Capture the cell that displays the provided text and extract its [x, y] central coordinate. 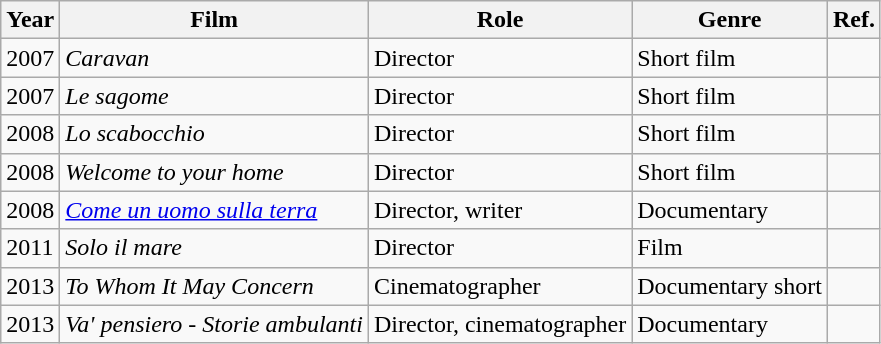
Come un uomo sulla terra [214, 210]
Role [500, 20]
Year [30, 20]
Caravan [214, 58]
Documentary short [730, 286]
2011 [30, 248]
Lo scabocchio [214, 134]
Genre [730, 20]
Director, writer [500, 210]
Le sagome [214, 96]
Director, cinematographer [500, 324]
Ref. [854, 20]
To Whom It May Concern [214, 286]
Cinematographer [500, 286]
Solo il mare [214, 248]
Welcome to your home [214, 172]
Va' pensiero - Storie ambulanti [214, 324]
